Provide the [x, y] coordinate of the cell's center where the given text is located.  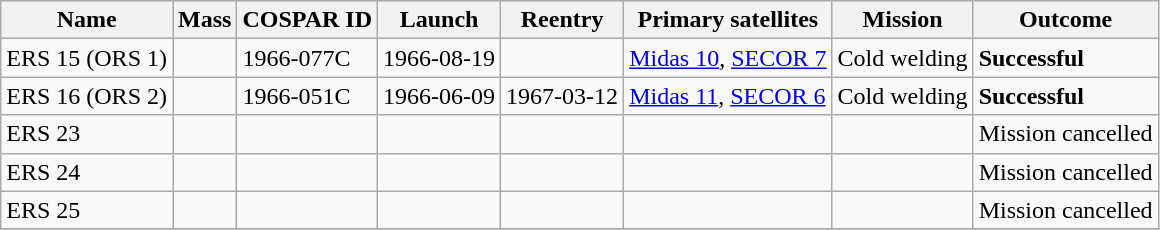
ERS 23 [87, 134]
Name [87, 20]
Launch [440, 20]
1966-08-19 [440, 58]
1966-077C [308, 58]
Mass [204, 20]
Reentry [562, 20]
1966-06-09 [440, 96]
ERS 24 [87, 172]
COSPAR ID [308, 20]
Outcome [1066, 20]
Mission [902, 20]
Primary satellites [728, 20]
Midas 11, SECOR 6 [728, 96]
1966-051C [308, 96]
Midas 10, SECOR 7 [728, 58]
ERS 25 [87, 210]
ERS 15 (ORS 1) [87, 58]
ERS 16 (ORS 2) [87, 96]
1967-03-12 [562, 96]
